Locate the cell with the specified text and output its (X, Y) center coordinate. 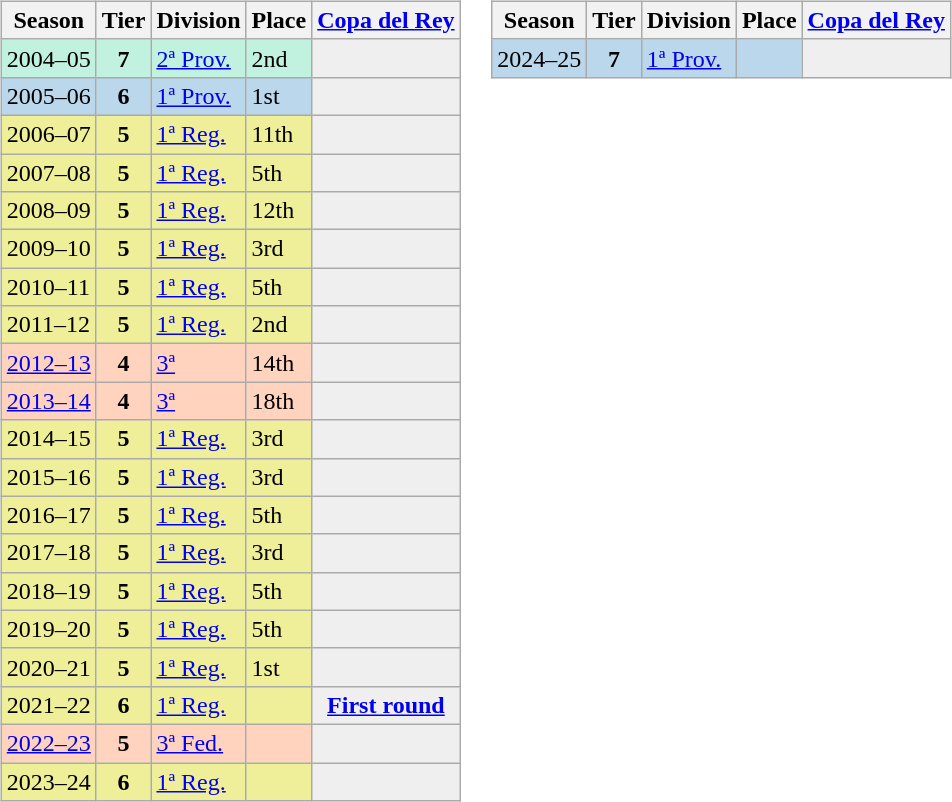
12th (279, 211)
First round (386, 705)
11th (279, 134)
2011–12 (48, 325)
2021–22 (48, 705)
2008–09 (48, 211)
2012–13 (48, 363)
3ª Fed. (198, 743)
2004–05 (48, 58)
2020–21 (48, 667)
2017–18 (48, 553)
2019–20 (48, 629)
2007–08 (48, 173)
2013–14 (48, 401)
2015–16 (48, 477)
2006–07 (48, 134)
2014–15 (48, 439)
2009–10 (48, 249)
2022–23 (48, 743)
2ª Prov. (198, 58)
2005–06 (48, 96)
14th (279, 363)
2016–17 (48, 515)
2024–25 (540, 58)
2010–11 (48, 287)
2018–19 (48, 591)
2023–24 (48, 781)
18th (279, 401)
